Capture the cell that displays the provided text and extract its (X, Y) central coordinate. 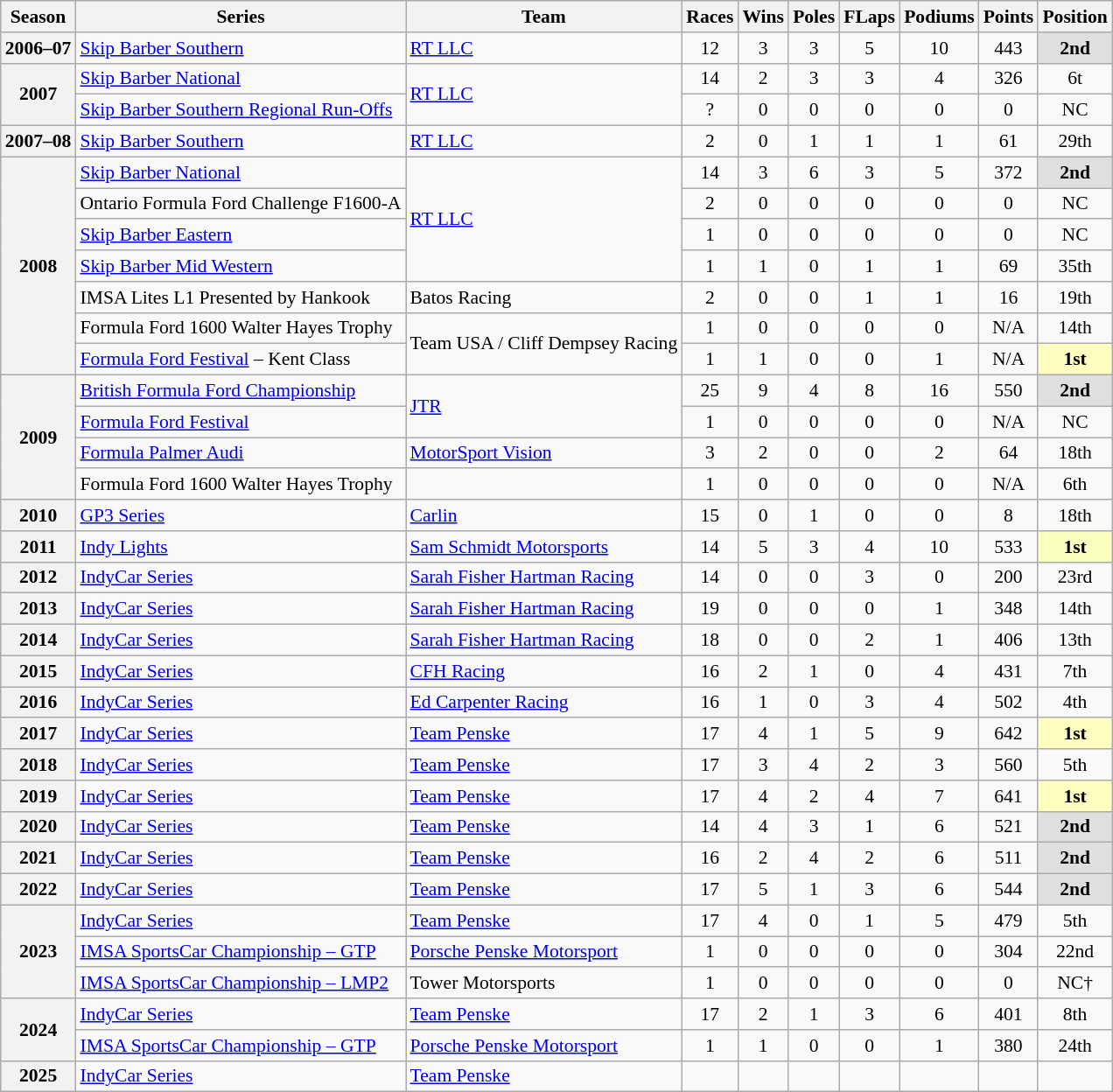
Carlin (544, 515)
Races (710, 17)
4th (1074, 703)
GP3 Series (240, 515)
British Formula Ford Championship (240, 391)
Skip Barber Mid Western (240, 266)
6th (1074, 485)
326 (1009, 79)
Ontario Formula Ford Challenge F1600-A (240, 204)
NC† (1074, 983)
2017 (38, 734)
23rd (1074, 577)
61 (1009, 142)
22nd (1074, 952)
Formula Palmer Audi (240, 453)
2015 (38, 671)
Wins (763, 17)
12 (710, 48)
Formula Ford Festival (240, 422)
Points (1009, 17)
431 (1009, 671)
2018 (38, 765)
7 (940, 796)
Sam Schmidt Motorsports (544, 547)
2008 (38, 266)
372 (1009, 172)
Formula Ford Festival – Kent Class (240, 360)
18 (710, 640)
2014 (38, 640)
24th (1074, 1046)
2025 (38, 1076)
Skip Barber Southern Regional Run-Offs (240, 110)
560 (1009, 765)
Tower Motorsports (544, 983)
19th (1074, 297)
Series (240, 17)
29th (1074, 142)
521 (1009, 827)
348 (1009, 609)
CFH Racing (544, 671)
2009 (38, 437)
2007 (38, 94)
2022 (38, 890)
2011 (38, 547)
2012 (38, 577)
Skip Barber Eastern (240, 235)
IMSA Lites L1 Presented by Hankook (240, 297)
544 (1009, 890)
Team (544, 17)
Batos Racing (544, 297)
2023 (38, 952)
Podiums (940, 17)
FLaps (870, 17)
642 (1009, 734)
Ed Carpenter Racing (544, 703)
380 (1009, 1046)
Position (1074, 17)
2013 (38, 609)
2019 (38, 796)
443 (1009, 48)
64 (1009, 453)
Poles (814, 17)
200 (1009, 577)
IMSA SportsCar Championship – LMP2 (240, 983)
2021 (38, 858)
25 (710, 391)
13th (1074, 640)
15 (710, 515)
2007–08 (38, 142)
2016 (38, 703)
6t (1074, 79)
406 (1009, 640)
502 (1009, 703)
304 (1009, 952)
533 (1009, 547)
641 (1009, 796)
550 (1009, 391)
Indy Lights (240, 547)
401 (1009, 1014)
2020 (38, 827)
MotorSport Vision (544, 453)
19 (710, 609)
JTR (544, 406)
Season (38, 17)
Team USA / Cliff Dempsey Racing (544, 343)
8th (1074, 1014)
7th (1074, 671)
479 (1009, 920)
511 (1009, 858)
2006–07 (38, 48)
2024 (38, 1029)
? (710, 110)
2010 (38, 515)
35th (1074, 266)
69 (1009, 266)
